Capture the cell that displays the provided text and extract its (x, y) central coordinate. 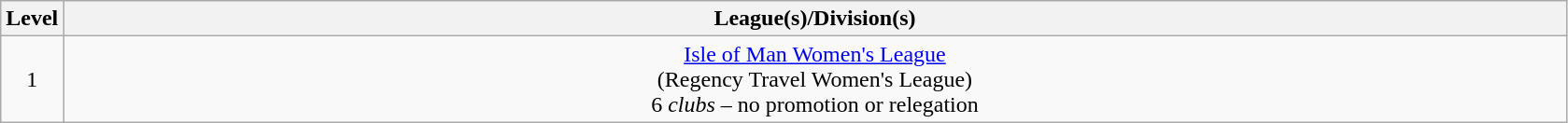
League(s)/Division(s) (814, 19)
Level (32, 19)
Isle of Man Women's League(Regency Travel Women's League)6 clubs – no promotion or relegation (814, 79)
1 (32, 79)
